Find where the given text appears and provide that cell's center as (X, Y) coordinate. 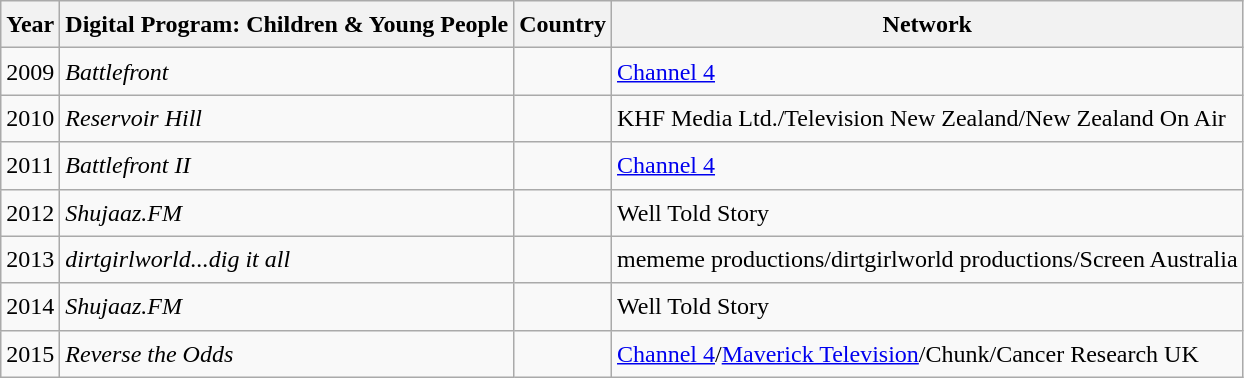
2014 (30, 306)
Country (563, 24)
2012 (30, 212)
dirtgirlworld...dig it all (287, 260)
Reservoir Hill (287, 118)
2013 (30, 260)
mememe productions/dirtgirlworld productions/Screen Australia (927, 260)
Digital Program: Children & Young People (287, 24)
Battlefront (287, 72)
2015 (30, 354)
Battlefront II (287, 166)
2011 (30, 166)
Year (30, 24)
KHF Media Ltd./Television New Zealand/New Zealand On Air (927, 118)
Reverse the Odds (287, 354)
Network (927, 24)
2010 (30, 118)
Channel 4/Maverick Television/Chunk/Cancer Research UK (927, 354)
2009 (30, 72)
